Return [x, y] of the center of cell containing provided text 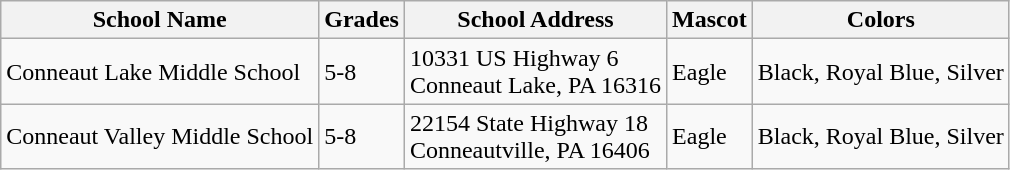
Conneaut Lake Middle School [160, 72]
School Name [160, 20]
Conneaut Valley Middle School [160, 136]
22154 State Highway 18 Conneautville, PA 16406 [535, 136]
Grades [362, 20]
Colors [880, 20]
School Address [535, 20]
10331 US Highway 6 Conneaut Lake, PA 16316 [535, 72]
Mascot [710, 20]
